Search for the cell housing the specified text and yield its (x, y) center coordinate. 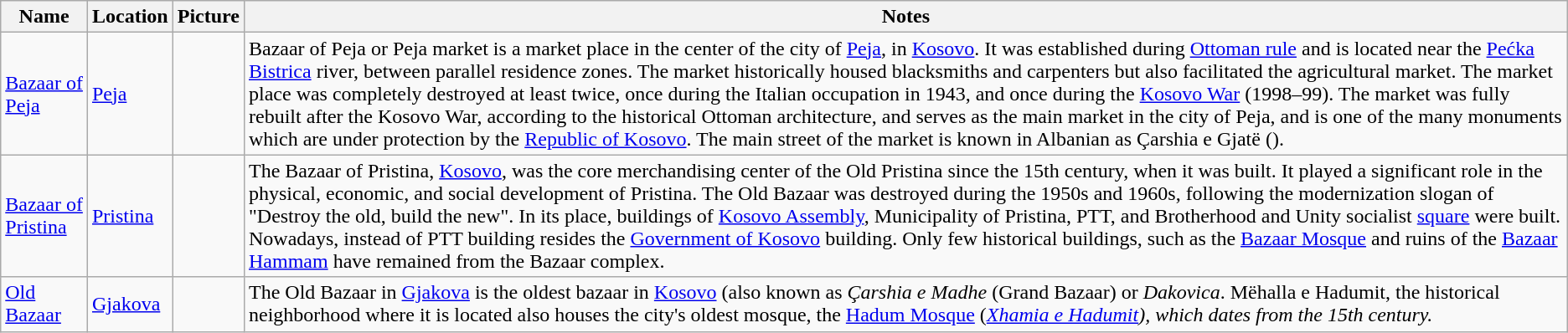
Pristina (130, 216)
Gjakova (130, 305)
Old Bazaar (44, 305)
Name (44, 17)
Notes (905, 17)
Location (130, 17)
Bazaar of Peja (44, 94)
Bazaar of Pristina (44, 216)
Picture (208, 17)
Peja (130, 94)
